Pinpoint the cell where the given text exists, returning its [X, Y] midpoint coordinate. 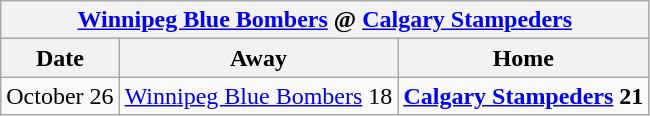
Home [524, 58]
Calgary Stampeders 21 [524, 96]
Date [60, 58]
Winnipeg Blue Bombers @ Calgary Stampeders [325, 20]
Away [258, 58]
October 26 [60, 96]
Winnipeg Blue Bombers 18 [258, 96]
